Return (x, y) of the center of cell containing provided text 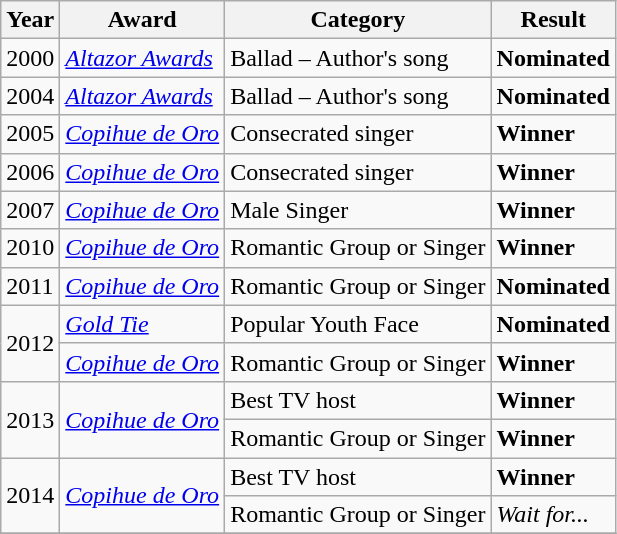
2004 (30, 96)
Year (30, 20)
2010 (30, 248)
2007 (30, 210)
2006 (30, 172)
2011 (30, 286)
2012 (30, 343)
Wait for... (553, 515)
2014 (30, 496)
Male Singer (358, 210)
Result (553, 20)
Popular Youth Face (358, 324)
2000 (30, 58)
Award (142, 20)
Gold Tie (142, 324)
Category (358, 20)
2005 (30, 134)
2013 (30, 419)
